Search for the cell housing the specified text and yield its [x, y] center coordinate. 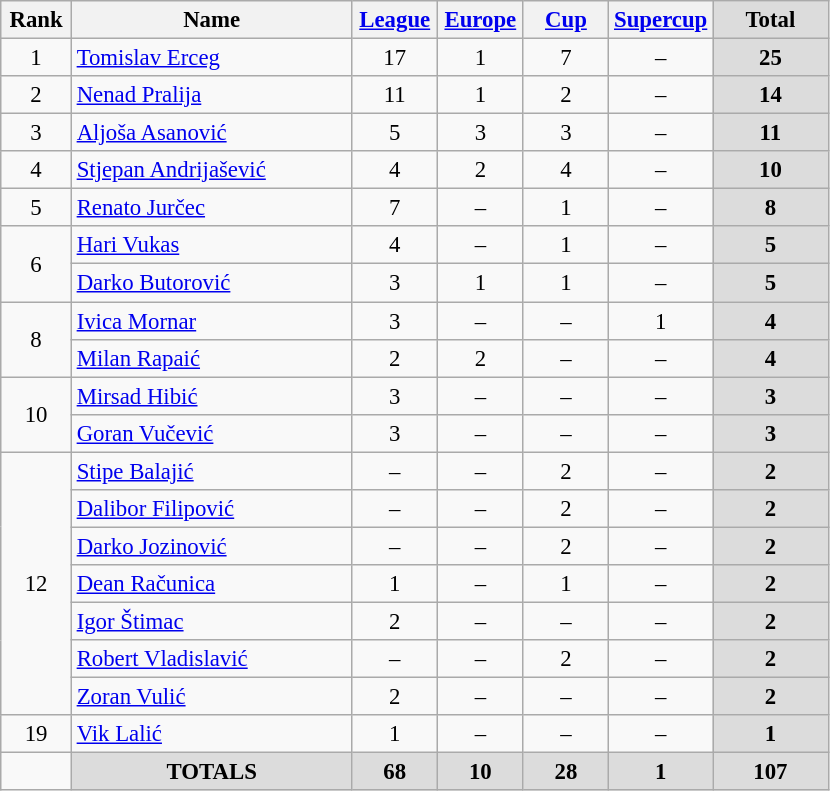
Darko Jozinović [212, 546]
Dalibor Filipović [212, 509]
19 [36, 734]
Hari Vukas [212, 245]
Igor Štimac [212, 621]
Nenad Pralija [212, 95]
28 [566, 772]
TOTALS [212, 772]
Renato Jurčec [212, 208]
68 [395, 772]
Europe [481, 20]
12 [36, 584]
Dean Računica [212, 584]
Darko Butorović [212, 283]
Goran Vučević [212, 433]
Aljoša Asanović [212, 133]
Robert Vladislavić [212, 659]
Supercup [661, 20]
Name [212, 20]
Total [771, 20]
Zoran Vulić [212, 697]
League [395, 20]
107 [771, 772]
Mirsad Hibić [212, 396]
Vik Lalić [212, 734]
Milan Rapaić [212, 358]
14 [771, 95]
Ivica Mornar [212, 321]
Rank [36, 20]
Tomislav Erceg [212, 58]
6 [36, 264]
17 [395, 58]
Stjepan Andrijašević [212, 170]
Cup [566, 20]
Stipe Balajić [212, 471]
25 [771, 58]
